Locate the cell with the specified text and output its (X, Y) center coordinate. 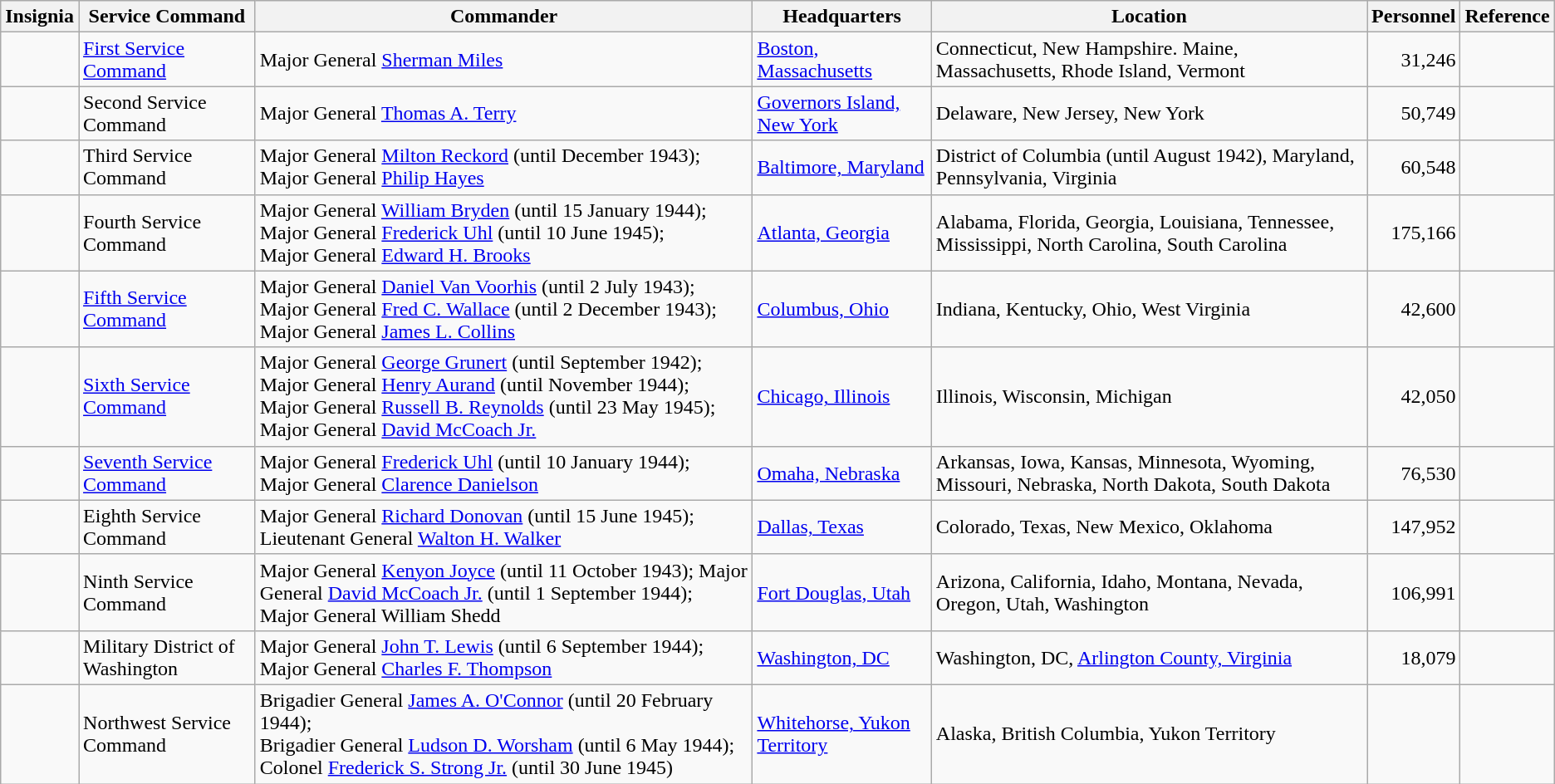
Illinois, Wisconsin, Michigan (1149, 397)
Major General Thomas A. Terry (503, 113)
42,050 (1414, 397)
175,166 (1414, 233)
Location (1149, 17)
Military District of Washington (168, 658)
Colorado, Texas, New Mexico, Oklahoma (1149, 527)
76,530 (1414, 473)
60,548 (1414, 168)
Baltimore, Maryland (842, 168)
Boston, Massachusetts (842, 60)
Dallas, Texas (842, 527)
Washington, DC, Arlington County, Virginia (1149, 658)
Major General Sherman Miles (503, 60)
Insignia (40, 17)
Major General John T. Lewis (until 6 September 1944); Major General Charles F. Thompson (503, 658)
50,749 (1414, 113)
Second Service Command (168, 113)
Governors Island, New York (842, 113)
Alabama, Florida, Georgia, Louisiana, Tennessee, Mississippi, North Carolina, South Carolina (1149, 233)
Major General William Bryden (until 15 January 1944); Major General Frederick Uhl (until 10 June 1945); Major General Edward H. Brooks (503, 233)
Alaska, British Columbia, Yukon Territory (1149, 734)
Headquarters (842, 17)
Reference (1507, 17)
Commander (503, 17)
Major General Milton Reckord (until December 1943); Major General Philip Hayes (503, 168)
Northwest Service Command (168, 734)
31,246 (1414, 60)
Major General Kenyon Joyce (until 11 October 1943); Major General David McCoach Jr. (until 1 September 1944); Major General William Shedd (503, 592)
147,952 (1414, 527)
Major General Richard Donovan (until 15 June 1945); Lieutenant General Walton H. Walker (503, 527)
Sixth Service Command (168, 397)
Delaware, New Jersey, New York (1149, 113)
Seventh Service Command (168, 473)
Service Command (168, 17)
First Service Command (168, 60)
Connecticut, New Hampshire. Maine, Massachusetts, Rhode Island, Vermont (1149, 60)
18,079 (1414, 658)
Atlanta, Georgia (842, 233)
Third Service Command (168, 168)
Chicago, Illinois (842, 397)
Fifth Service Command (168, 309)
Eighth Service Command (168, 527)
Ninth Service Command (168, 592)
Indiana, Kentucky, Ohio, West Virginia (1149, 309)
Columbus, Ohio (842, 309)
District of Columbia (until August 1942), Maryland, Pennsylvania, Virginia (1149, 168)
Washington, DC (842, 658)
Whitehorse, Yukon Territory (842, 734)
42,600 (1414, 309)
106,991 (1414, 592)
Omaha, Nebraska (842, 473)
Arizona, California, Idaho, Montana, Nevada, Oregon, Utah, Washington (1149, 592)
Major General Daniel Van Voorhis (until 2 July 1943); Major General Fred C. Wallace (until 2 December 1943); Major General James L. Collins (503, 309)
Fourth Service Command (168, 233)
Arkansas, Iowa, Kansas, Minnesota, Wyoming, Missouri, Nebraska, North Dakota, South Dakota (1149, 473)
Personnel (1414, 17)
Major General Frederick Uhl (until 10 January 1944); Major General Clarence Danielson (503, 473)
Fort Douglas, Utah (842, 592)
